Capture the cell that displays the provided text and extract its [X, Y] central coordinate. 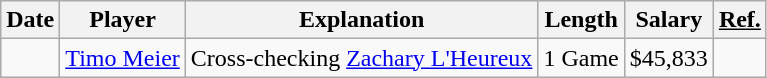
1 Game [581, 58]
Salary [668, 20]
Player [123, 20]
Timo Meier [123, 58]
Length [581, 20]
Cross-checking Zachary L'Heureux [362, 58]
Date [30, 20]
Ref. [740, 20]
Explanation [362, 20]
$45,833 [668, 58]
